Scan for the cell matching the given text and deliver its (X, Y) coordinate at center. 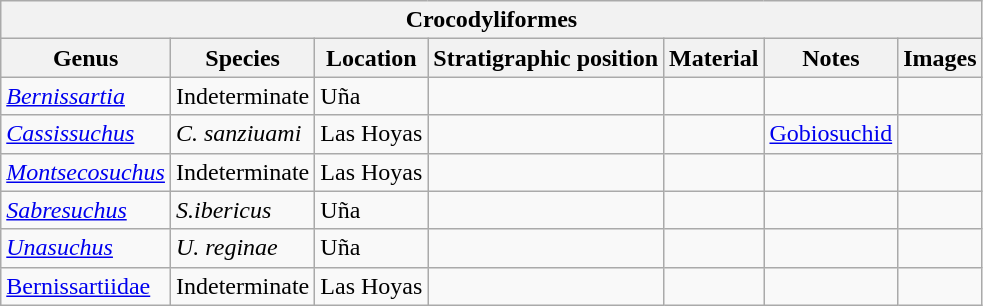
S.ibericus (242, 210)
U. reginae (242, 248)
Genus (86, 58)
Notes (831, 58)
Sabresuchus (86, 210)
Species (242, 58)
Bernissartiidae (86, 286)
Bernissartia (86, 96)
Montsecosuchus (86, 172)
Unasuchus (86, 248)
Material (714, 58)
Stratigraphic position (546, 58)
Location (372, 58)
Cassissuchus (86, 134)
Images (940, 58)
Gobiosuchid (831, 134)
C. sanziuami (242, 134)
Crocodyliformes (492, 20)
